Locate the cell with the specified text and output its [X, Y] center coordinate. 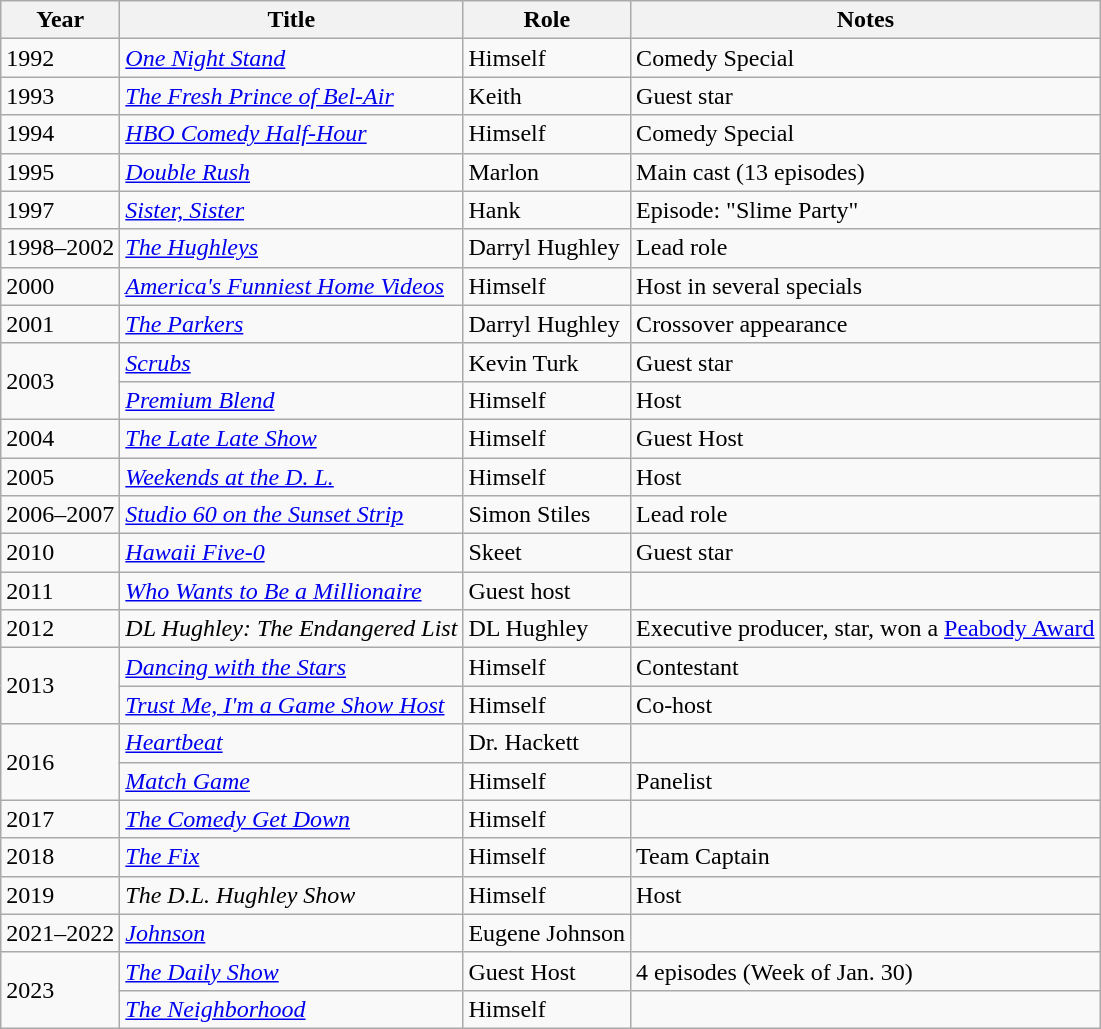
2003 [60, 381]
Panelist [866, 781]
Host in several specials [866, 286]
2013 [60, 686]
Johnson [292, 933]
2000 [60, 286]
Crossover appearance [866, 324]
2019 [60, 895]
2004 [60, 438]
Sister, Sister [292, 210]
One Night Stand [292, 58]
2006–2007 [60, 515]
2011 [60, 591]
Role [547, 20]
Year [60, 20]
HBO Comedy Half-Hour [292, 134]
Co-host [866, 705]
1992 [60, 58]
Dancing with the Stars [292, 667]
Who Wants to Be a Millionaire [292, 591]
Hank [547, 210]
Scrubs [292, 362]
Title [292, 20]
Premium Blend [292, 400]
DL Hughley: The Endangered List [292, 629]
Keith [547, 96]
DL Hughley [547, 629]
Executive producer, star, won a Peabody Award [866, 629]
Match Game [292, 781]
Contestant [866, 667]
Hawaii Five-0 [292, 553]
Marlon [547, 172]
The Parkers [292, 324]
1998–2002 [60, 248]
Heartbeat [292, 743]
2005 [60, 477]
2021–2022 [60, 933]
The Fresh Prince of Bel-Air [292, 96]
2017 [60, 819]
Double Rush [292, 172]
Notes [866, 20]
4 episodes (Week of Jan. 30) [866, 971]
1995 [60, 172]
America's Funniest Home Videos [292, 286]
2012 [60, 629]
2010 [60, 553]
Weekends at the D. L. [292, 477]
Trust Me, I'm a Game Show Host [292, 705]
Studio 60 on the Sunset Strip [292, 515]
Skeet [547, 553]
The Fix [292, 857]
The Comedy Get Down [292, 819]
Team Captain [866, 857]
2018 [60, 857]
1993 [60, 96]
The Daily Show [292, 971]
Eugene Johnson [547, 933]
Kevin Turk [547, 362]
1997 [60, 210]
The Late Late Show [292, 438]
The D.L. Hughley Show [292, 895]
Main cast (13 episodes) [866, 172]
1994 [60, 134]
2023 [60, 990]
2016 [60, 762]
Episode: "Slime Party" [866, 210]
The Neighborhood [292, 1009]
2001 [60, 324]
Dr. Hackett [547, 743]
Guest host [547, 591]
The Hughleys [292, 248]
Simon Stiles [547, 515]
